Identify which cell holds the provided text, then report its (X, Y) central coordinate. 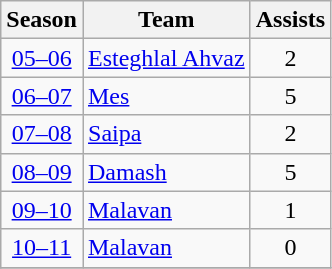
1 (290, 210)
Esteghlal Ahvaz (166, 58)
0 (290, 248)
08–09 (42, 172)
Mes (166, 96)
07–08 (42, 134)
10–11 (42, 248)
Damash (166, 172)
06–07 (42, 96)
Team (166, 20)
Saipa (166, 134)
Season (42, 20)
Assists (290, 20)
05–06 (42, 58)
09–10 (42, 210)
